Locate the cell with the specified text and output its (X, Y) center coordinate. 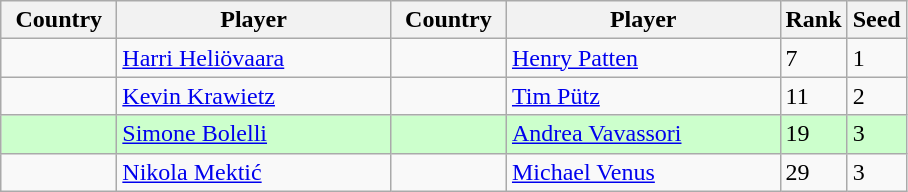
Harri Heliövaara (254, 58)
Nikola Mektić (254, 172)
Kevin Krawietz (254, 96)
Tim Pütz (643, 96)
1 (876, 58)
Seed (876, 20)
Simone Bolelli (254, 134)
11 (814, 96)
2 (876, 96)
29 (814, 172)
Henry Patten (643, 58)
Andrea Vavassori (643, 134)
7 (814, 58)
Rank (814, 20)
Michael Venus (643, 172)
19 (814, 134)
